Locate the cell with the specified text and output its [x, y] center coordinate. 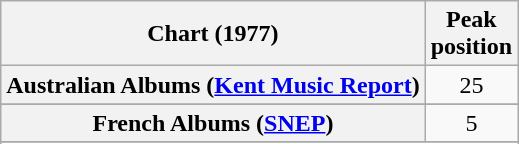
25 [471, 85]
5 [471, 123]
Australian Albums (Kent Music Report) [213, 85]
Peakposition [471, 34]
Chart (1977) [213, 34]
French Albums (SNEP) [213, 123]
